For the text-containing cell, return its midpoint in (X, Y) coordinate format. 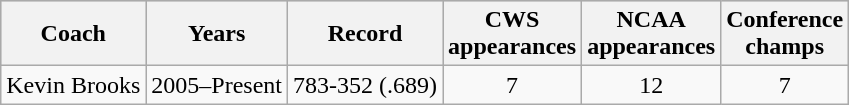
Record (366, 34)
Years (217, 34)
2005–Present (217, 85)
Kevin Brooks (74, 85)
783-352 (.689) (366, 85)
Conferencechamps (785, 34)
12 (652, 85)
Coach (74, 34)
CWSappearances (512, 34)
NCAAappearances (652, 34)
